For the text-containing cell, return its midpoint in [x, y] coordinate format. 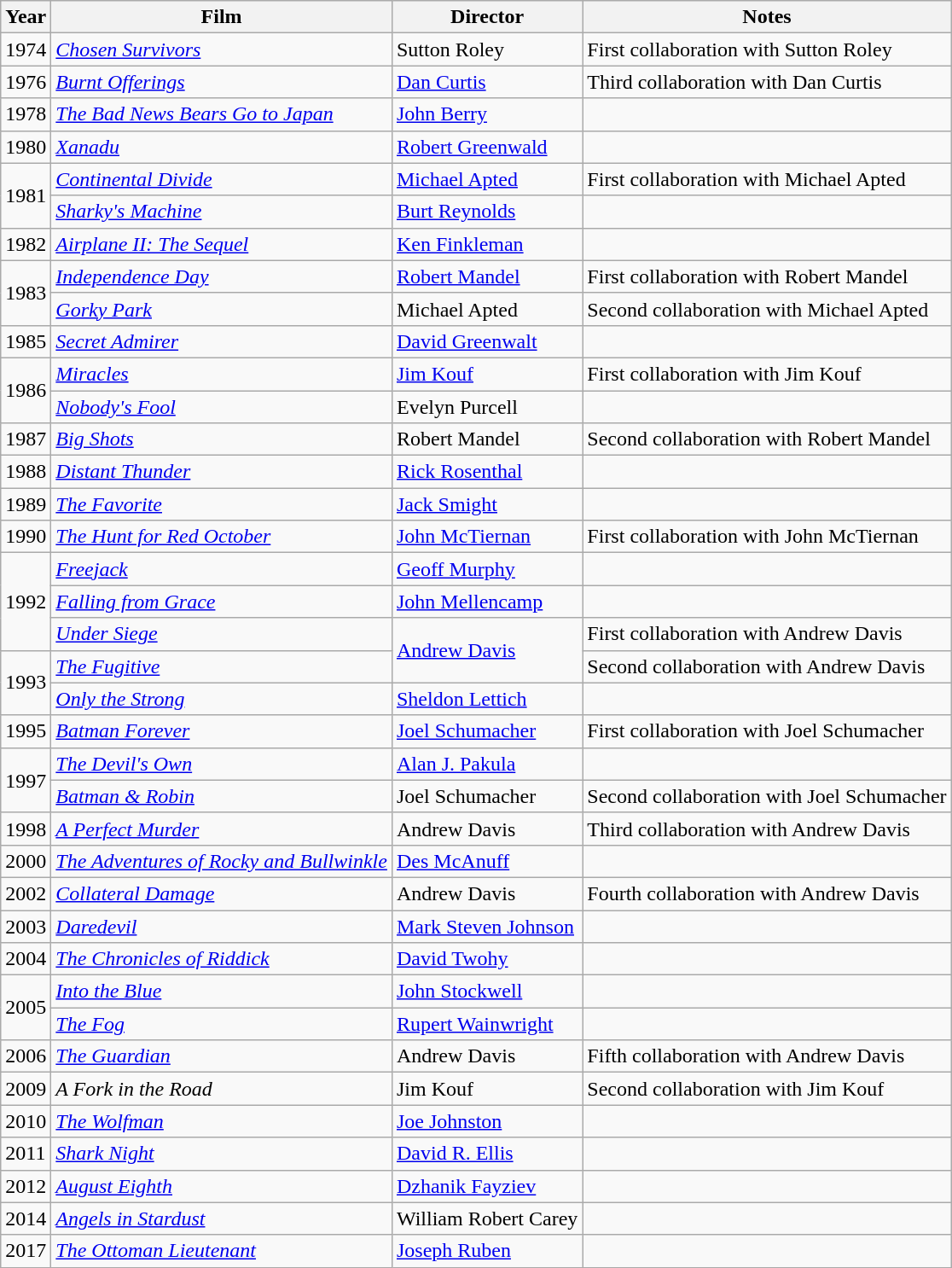
First collaboration with Michael Apted [767, 179]
A Perfect Murder [222, 829]
1985 [26, 341]
Second collaboration with Andrew Davis [767, 666]
Under Siege [222, 634]
The Ottoman Lieutenant [222, 1251]
1998 [26, 829]
2003 [26, 926]
Into the Blue [222, 992]
1997 [26, 780]
Second collaboration with Jim Kouf [767, 1089]
1995 [26, 731]
David R. Ellis [486, 1154]
Distant Thunder [222, 472]
2014 [26, 1219]
Only the Strong [222, 699]
The Adventures of Rocky and Bullwinkle [222, 861]
2017 [26, 1251]
First collaboration with Sutton Roley [767, 49]
Chosen Survivors [222, 49]
Miracles [222, 374]
The Fugitive [222, 666]
1989 [26, 504]
1978 [26, 114]
John Mellencamp [486, 602]
2002 [26, 893]
Freejack [222, 569]
2004 [26, 959]
The Hunt for Red October [222, 537]
The Wolfman [222, 1121]
Geoff Murphy [486, 569]
The Favorite [222, 504]
Dzhanik Fayziev [486, 1186]
Evelyn Purcell [486, 407]
The Guardian [222, 1056]
John McTiernan [486, 537]
Continental Divide [222, 179]
Fourth collaboration with Andrew Davis [767, 893]
John Berry [486, 114]
1992 [26, 602]
Dan Curtis [486, 82]
Film [222, 17]
Third collaboration with Andrew Davis [767, 829]
2010 [26, 1121]
Sharky's Machine [222, 212]
Alan J. Pakula [486, 764]
First collaboration with Andrew Davis [767, 634]
Joseph Ruben [486, 1251]
Sheldon Lettich [486, 699]
1986 [26, 390]
First collaboration with Robert Mandel [767, 276]
The Bad News Bears Go to Japan [222, 114]
Nobody's Fool [222, 407]
Burt Reynolds [486, 212]
2005 [26, 1008]
Jack Smight [486, 504]
1974 [26, 49]
Rupert Wainwright [486, 1024]
Shark Night [222, 1154]
The Chronicles of Riddick [222, 959]
Mark Steven Johnson [486, 926]
Second collaboration with Joel Schumacher [767, 796]
Secret Admirer [222, 341]
2006 [26, 1056]
1987 [26, 439]
William Robert Carey [486, 1219]
Airplane II: The Sequel [222, 244]
Batman & Robin [222, 796]
David Twohy [486, 959]
David Greenwalt [486, 341]
1980 [26, 147]
1982 [26, 244]
Ken Finkleman [486, 244]
Year [26, 17]
Falling from Grace [222, 602]
The Devil's Own [222, 764]
Robert Greenwald [486, 147]
John Stockwell [486, 992]
2012 [26, 1186]
The Fog [222, 1024]
August Eighth [222, 1186]
Rick Rosenthal [486, 472]
Collateral Damage [222, 893]
Batman Forever [222, 731]
2009 [26, 1089]
1976 [26, 82]
Des McAnuff [486, 861]
Second collaboration with Michael Apted [767, 309]
Big Shots [222, 439]
Fifth collaboration with Andrew Davis [767, 1056]
Notes [767, 17]
Second collaboration with Robert Mandel [767, 439]
Director [486, 17]
1990 [26, 537]
Sutton Roley [486, 49]
A Fork in the Road [222, 1089]
First collaboration with Jim Kouf [767, 374]
Gorky Park [222, 309]
Independence Day [222, 276]
First collaboration with John McTiernan [767, 537]
Burnt Offerings [222, 82]
Xanadu [222, 147]
1981 [26, 195]
1988 [26, 472]
Angels in Stardust [222, 1219]
Third collaboration with Dan Curtis [767, 82]
1983 [26, 293]
First collaboration with Joel Schumacher [767, 731]
2000 [26, 861]
Daredevil [222, 926]
Joe Johnston [486, 1121]
1993 [26, 683]
2011 [26, 1154]
